Pinpoint the cell where the given text exists, returning its (x, y) midpoint coordinate. 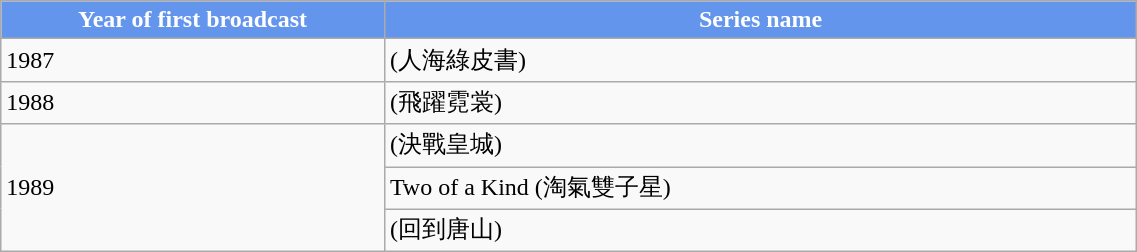
(決戰皇城) (760, 146)
Two of a Kind (淘氣雙子星) (760, 188)
Series name (760, 20)
(回到唐山) (760, 230)
(飛躍霓裳) (760, 102)
Year of first broadcast (193, 20)
1988 (193, 102)
(人海綠皮書) (760, 60)
1989 (193, 188)
1987 (193, 60)
